Search for the cell housing the specified text and yield its [x, y] center coordinate. 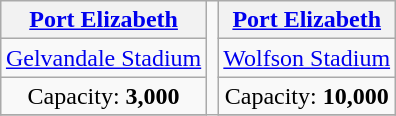
Gelvandale Stadium [103, 58]
Capacity: 3,000 [103, 96]
Wolfson Stadium [307, 58]
Capacity: 10,000 [307, 96]
